Search for the cell housing the specified text and yield its [x, y] center coordinate. 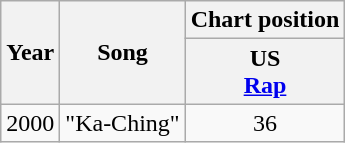
USRap [265, 72]
36 [265, 123]
Song [122, 52]
Year [30, 52]
2000 [30, 123]
Chart position [265, 20]
"Ka-Ching" [122, 123]
